From the cell containing the given text, extract its center point as (X, Y) coordinate. 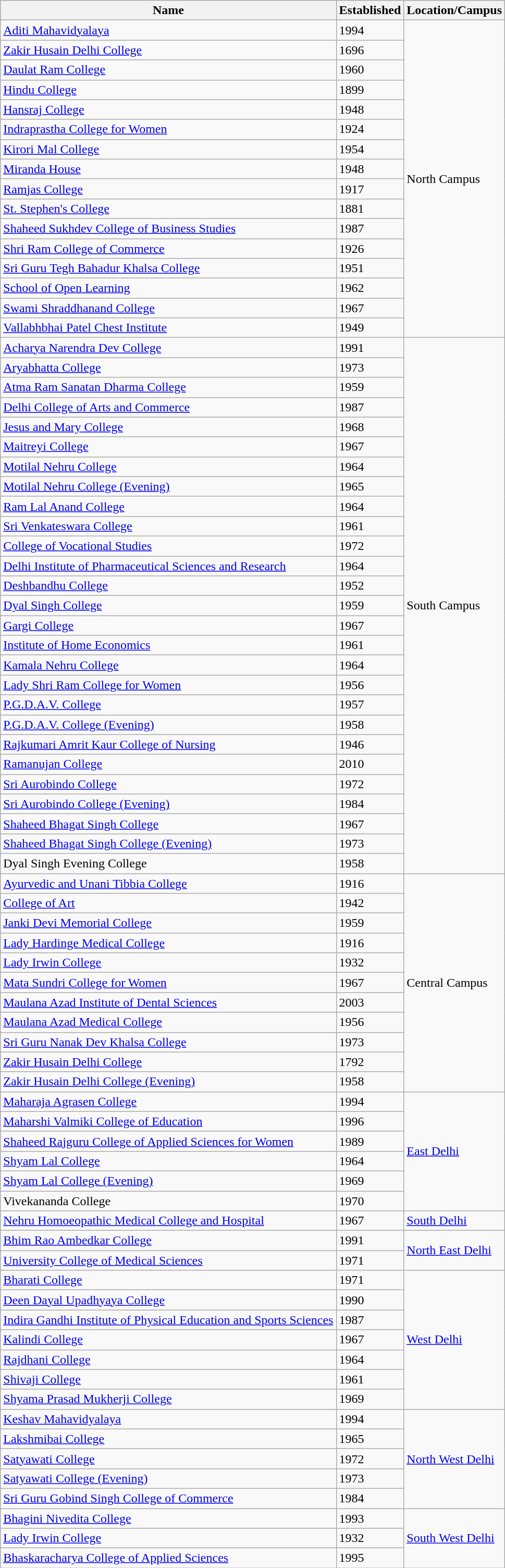
Gargi College (168, 626)
1924 (370, 129)
1995 (370, 1558)
Delhi Institute of Pharmaceutical Sciences and Research (168, 566)
North East Delhi (454, 1251)
Name (168, 10)
Shaheed Rajguru College of Applied Sciences for Women (168, 1141)
Shaheed Sukhdev College of Business Studies (168, 228)
Deshbandhu College (168, 586)
Bhaskaracharya College of Applied Sciences (168, 1558)
Dyal Singh College (168, 606)
1957 (370, 705)
2003 (370, 1002)
Swami Shraddhanand College (168, 308)
Ramanujan College (168, 764)
Deen Dayal Upadhyaya College (168, 1300)
1970 (370, 1200)
St. Stephen's College (168, 209)
Jesus and Mary College (168, 427)
Bhim Rao Ambedkar College (168, 1241)
East Delhi (454, 1151)
1960 (370, 70)
Dyal Singh Evening College (168, 863)
Keshav Mahavidyalaya (168, 1419)
1962 (370, 288)
Rajkumari Amrit Kaur College of Nursing (168, 744)
College of Vocational Studies (168, 546)
1881 (370, 209)
Sri Guru Nanak Dev Khalsa College (168, 1042)
Maulana Azad Institute of Dental Sciences (168, 1002)
1946 (370, 744)
College of Art (168, 903)
Indira Gandhi Institute of Physical Education and Sports Sciences (168, 1320)
Sri Aurobindo College (Evening) (168, 804)
1990 (370, 1300)
P.G.D.A.V. College (168, 705)
1696 (370, 50)
1996 (370, 1121)
Hindu College (168, 90)
Delhi College of Arts and Commerce (168, 407)
1792 (370, 1062)
Shaheed Bhagat Singh College (Evening) (168, 843)
Lady Shri Ram College for Women (168, 685)
South West Delhi (454, 1538)
Kamala Nehru College (168, 665)
1942 (370, 903)
Kalindi College (168, 1340)
Location/Campus (454, 10)
1951 (370, 268)
North Campus (454, 179)
1968 (370, 427)
Indraprastha College for Women (168, 129)
Maharaja Agrasen College (168, 1101)
Satyawati College (168, 1459)
Maharshi Valmiki College of Education (168, 1121)
Atma Ram Sanatan Dharma College (168, 387)
Mata Sundri College for Women (168, 983)
South Campus (454, 606)
Aditi Mahavidyalaya (168, 30)
1949 (370, 328)
Lady Hardinge Medical College (168, 943)
Kirori Mal College (168, 149)
Vivekananda College (168, 1200)
Maulana Azad Medical College (168, 1022)
Shyam Lal College (Evening) (168, 1181)
Shivaji College (168, 1379)
1993 (370, 1518)
University College of Medical Sciences (168, 1260)
1989 (370, 1141)
Shri Ram College of Commerce (168, 249)
Motilal Nehru College (Evening) (168, 486)
Institute of Home Economics (168, 645)
Ram Lal Anand College (168, 506)
South Delhi (454, 1221)
Sri Aurobindo College (168, 784)
Bhagini Nivedita College (168, 1518)
1954 (370, 149)
1917 (370, 189)
Aryabhatta College (168, 367)
Lakshmibai College (168, 1439)
Miranda House (168, 169)
Ramjas College (168, 189)
North West Delhi (454, 1459)
Shyama Prasad Mukherji College (168, 1399)
Acharya Narendra Dev College (168, 348)
Daulat Ram College (168, 70)
Vallabhbhai Patel Chest Institute (168, 328)
1952 (370, 586)
Shyam Lal College (168, 1161)
Rajdhani College (168, 1359)
Satyawati College (Evening) (168, 1478)
2010 (370, 764)
Motilal Nehru College (168, 467)
1926 (370, 249)
Hansraj College (168, 109)
1899 (370, 90)
School of Open Learning (168, 288)
Sri Guru Gobind Singh College of Commerce (168, 1498)
Maitreyi College (168, 447)
Ayurvedic and Unani Tibbia College (168, 884)
Nehru Homoeopathic Medical College and Hospital (168, 1221)
Sri Guru Tegh Bahadur Khalsa College (168, 268)
Established (370, 10)
Bharati College (168, 1280)
Central Campus (454, 983)
Janki Devi Memorial College (168, 923)
Zakir Husain Delhi College (Evening) (168, 1082)
P.G.D.A.V. College (Evening) (168, 725)
Shaheed Bhagat Singh College (168, 824)
West Delhi (454, 1340)
Sri Venkateswara College (168, 526)
